Identify which cell holds the provided text, then report its (X, Y) central coordinate. 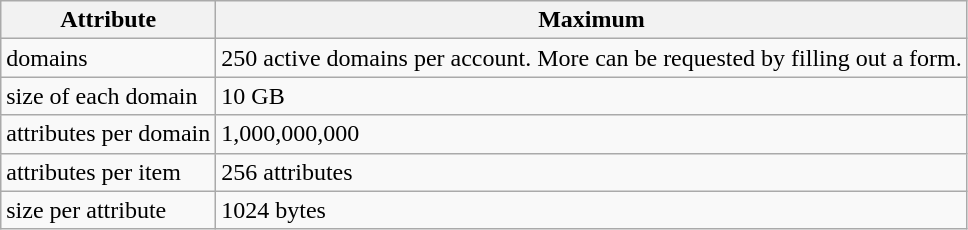
size of each domain (108, 96)
Maximum (592, 20)
10 GB (592, 96)
Attribute (108, 20)
domains (108, 58)
250 active domains per account. More can be requested by filling out a form. (592, 58)
1,000,000,000 (592, 134)
size per attribute (108, 210)
1024 bytes (592, 210)
attributes per domain (108, 134)
256 attributes (592, 172)
attributes per item (108, 172)
